Identify which cell holds the provided text, then report its [x, y] central coordinate. 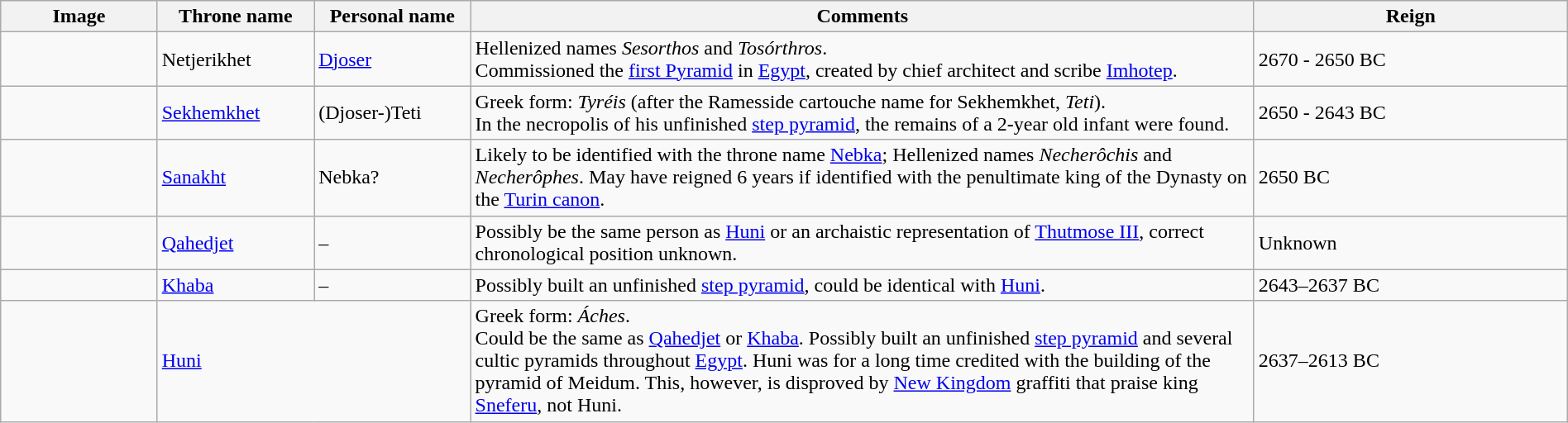
Netjerikhet [235, 59]
2650 BC [1411, 178]
2650 - 2643 BC [1411, 112]
Comments [862, 17]
Possibly built an unfinished step pyramid, could be identical with Huni. [862, 285]
Khaba [235, 285]
Sanakht [235, 178]
Huni [314, 361]
2670 - 2650 BC [1411, 59]
Image [79, 17]
Sekhemkhet [235, 112]
Djoser [392, 59]
Qahedjet [235, 243]
2643–2637 BC [1411, 285]
Nebka? [392, 178]
Unknown [1411, 243]
Possibly be the same person as Huni or an archaistic representation of Thutmose III, correct chronological position unknown. [862, 243]
2637–2613 BC [1411, 361]
Hellenized names Sesorthos and Tosórthros.Commissioned the first Pyramid in Egypt, created by chief architect and scribe Imhotep. [862, 59]
Reign [1411, 17]
Throne name [235, 17]
Personal name [392, 17]
(Djoser-)Teti [392, 112]
